Capture the cell that displays the provided text and extract its [X, Y] central coordinate. 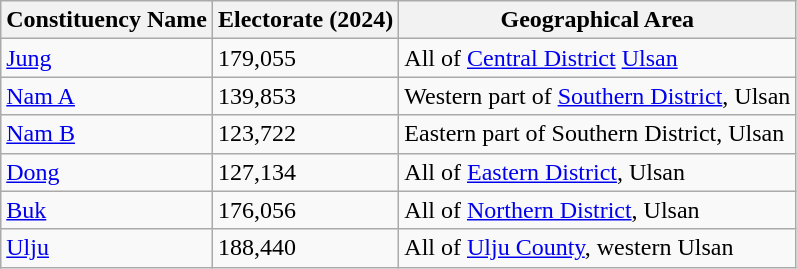
188,440 [305, 248]
123,722 [305, 134]
Buk [107, 210]
Nam B [107, 134]
176,056 [305, 210]
All of Central District Ulsan [598, 58]
Electorate (2024) [305, 20]
All of Northern District, Ulsan [598, 210]
All of Eastern District, Ulsan [598, 172]
Ulju [107, 248]
All of Ulju County, western Ulsan [598, 248]
Jung [107, 58]
Dong [107, 172]
Nam A [107, 96]
Constituency Name [107, 20]
Geographical Area [598, 20]
179,055 [305, 58]
139,853 [305, 96]
127,134 [305, 172]
Eastern part of Southern District, Ulsan [598, 134]
Western part of Southern District, Ulsan [598, 96]
